Scan for the cell matching the given text and deliver its [X, Y] coordinate at center. 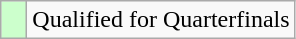
Qualified for Quarterfinals [161, 20]
